For the text-containing cell, return its midpoint in (x, y) coordinate format. 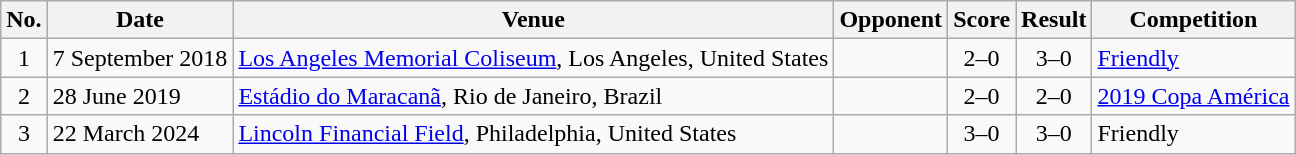
1 (24, 58)
2 (24, 96)
Date (140, 20)
3 (24, 134)
28 June 2019 (140, 96)
Opponent (891, 20)
Venue (534, 20)
Result (1054, 20)
Lincoln Financial Field, Philadelphia, United States (534, 134)
Estádio do Maracanã, Rio de Janeiro, Brazil (534, 96)
Competition (1194, 20)
Los Angeles Memorial Coliseum, Los Angeles, United States (534, 58)
7 September 2018 (140, 58)
2019 Copa América (1194, 96)
Score (982, 20)
22 March 2024 (140, 134)
No. (24, 20)
